Scan for the cell matching the given text and deliver its (X, Y) coordinate at center. 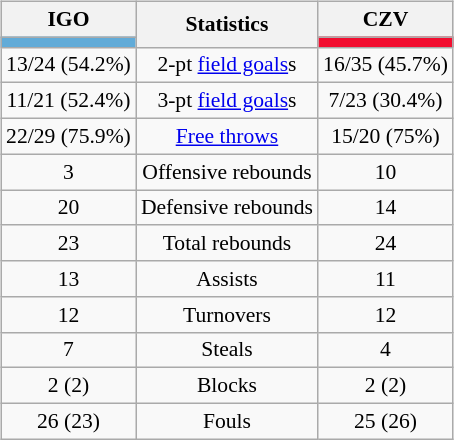
Total rebounds (227, 243)
Assists (227, 279)
24 (386, 243)
Defensive rebounds (227, 208)
14 (386, 208)
CZV (386, 19)
20 (68, 208)
IGO (68, 19)
Blocks (227, 386)
16/35 (45.7%) (386, 65)
Statistics (227, 24)
4 (386, 350)
11/21 (52.4%) (68, 101)
26 (23) (68, 421)
2-pt field goalss (227, 65)
3-pt field goalss (227, 101)
15/20 (75%) (386, 136)
Offensive rebounds (227, 172)
22/29 (75.9%) (68, 136)
10 (386, 172)
13/24 (54.2%) (68, 65)
7 (68, 350)
11 (386, 279)
Free throws (227, 136)
23 (68, 243)
3 (68, 172)
7/23 (30.4%) (386, 101)
25 (26) (386, 421)
13 (68, 279)
Fouls (227, 421)
Turnovers (227, 314)
Steals (227, 350)
